From the cell containing the given text, extract its center point as (X, Y) coordinate. 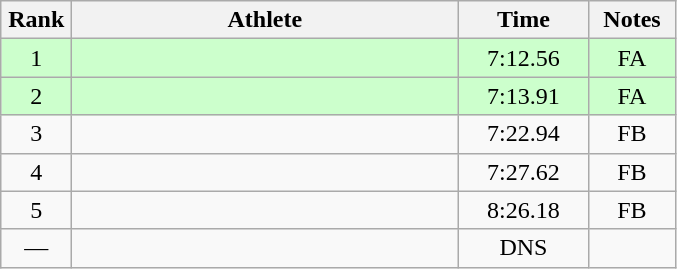
Rank (36, 20)
Notes (632, 20)
7:13.91 (524, 96)
5 (36, 210)
Time (524, 20)
3 (36, 134)
8:26.18 (524, 210)
7:22.94 (524, 134)
DNS (524, 248)
4 (36, 172)
2 (36, 96)
7:12.56 (524, 58)
Athlete (265, 20)
1 (36, 58)
— (36, 248)
7:27.62 (524, 172)
